For the text-containing cell, return its midpoint in [X, Y] coordinate format. 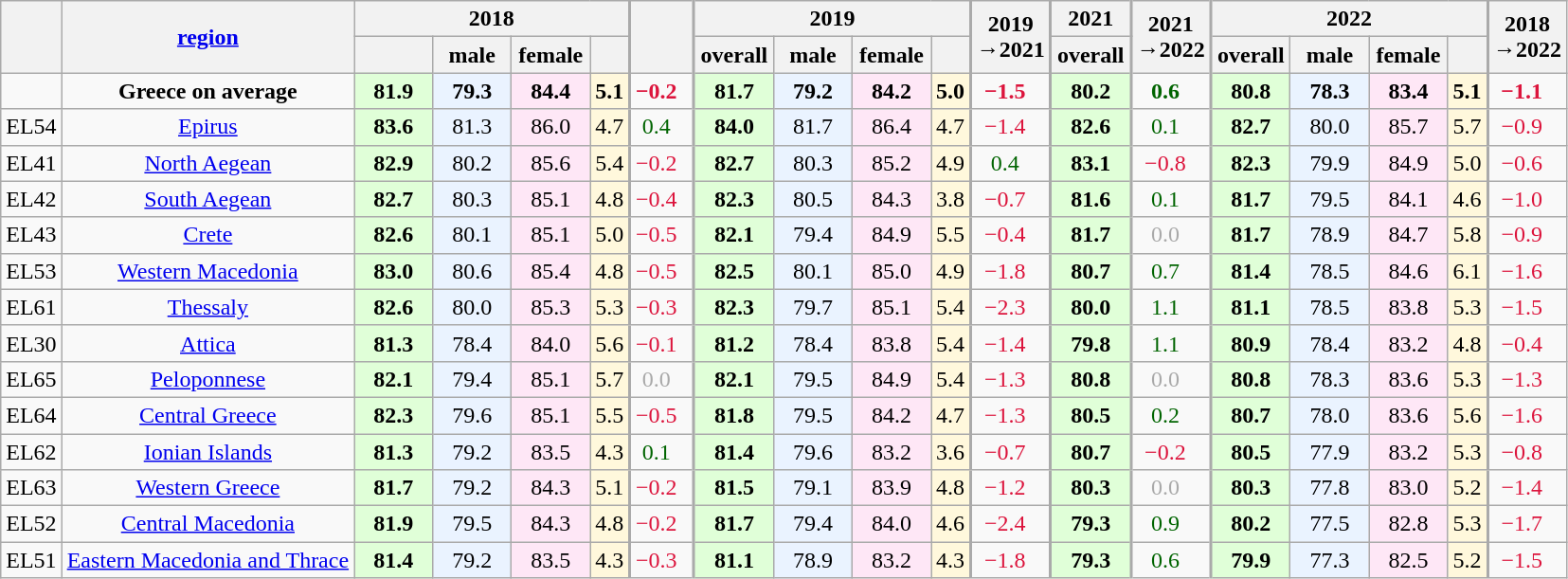
Epirus [207, 127]
Peloponnese [207, 379]
85.2 [891, 163]
EL64 [31, 415]
Attica [207, 343]
79.7 [813, 307]
85.0 [891, 271]
Greece on average [207, 91]
0.2 [1171, 415]
86.0 [551, 127]
EL41 [31, 163]
EL42 [31, 199]
EL53 [31, 271]
EL63 [31, 488]
EL54 [31, 127]
−0.1 [662, 343]
2019→2021 [1010, 37]
2019 [833, 19]
2018 [493, 19]
−1.1 [1527, 91]
77.9 [1330, 452]
81.2 [734, 343]
2021 [1091, 19]
80.9 [1251, 343]
Central Greece [207, 415]
3.6 [951, 452]
83.1 [1091, 163]
−1.0 [1527, 199]
85.4 [551, 271]
80.6 [472, 271]
EL65 [31, 379]
South Aegean [207, 199]
−1.2 [1010, 488]
2021→2022 [1171, 37]
81.5 [734, 488]
6.1 [1468, 271]
EL30 [31, 343]
84.1 [1408, 199]
EL43 [31, 235]
Central Macedonia [207, 524]
77.8 [1330, 488]
85.3 [551, 307]
81.6 [1091, 199]
84.7 [1408, 235]
Thessaly [207, 307]
79.8 [1091, 343]
82.8 [1408, 524]
79.1 [813, 488]
84.4 [551, 91]
Eastern Macedonia and Thrace [207, 560]
84.6 [1408, 271]
EL51 [31, 560]
−2.4 [1010, 524]
0.7 [1171, 271]
78.0 [1330, 415]
83.9 [891, 488]
Western Macedonia [207, 271]
0.9 [1171, 524]
EL61 [31, 307]
77.3 [1330, 560]
2022 [1349, 19]
−2.3 [1010, 307]
85.7 [1408, 127]
81.8 [734, 415]
EL52 [31, 524]
83.4 [1408, 91]
−0.6 [1527, 163]
Ionian Islands [207, 452]
2018→2022 [1527, 37]
77.5 [1330, 524]
82.9 [394, 163]
Crete [207, 235]
3.8 [951, 199]
region [207, 37]
86.4 [891, 127]
5.8 [1468, 235]
Western Greece [207, 488]
85.6 [551, 163]
−1.7 [1527, 524]
North Aegean [207, 163]
EL62 [31, 452]
